Detect which cell encompasses the target text, then output its (X, Y) center coordinate. 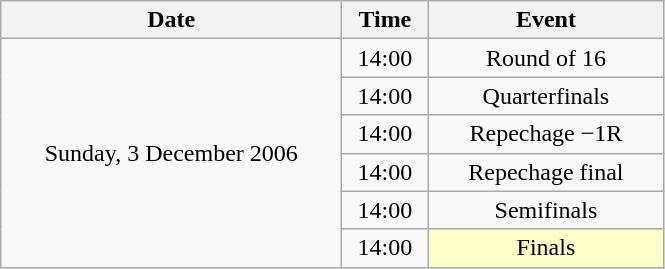
Repechage final (546, 172)
Repechage −1R (546, 134)
Round of 16 (546, 58)
Date (172, 20)
Finals (546, 248)
Event (546, 20)
Quarterfinals (546, 96)
Sunday, 3 December 2006 (172, 153)
Semifinals (546, 210)
Time (385, 20)
